Provide the [x, y] coordinate of the cell's center where the given text is located.  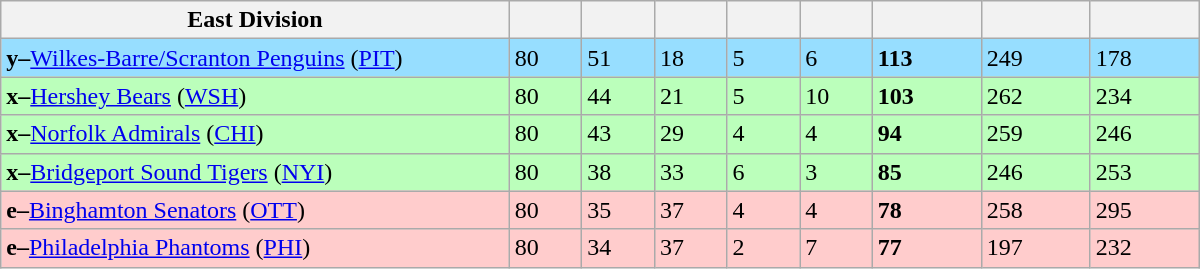
e–Binghamton Senators (OTT) [255, 210]
262 [1036, 96]
249 [1036, 58]
38 [618, 172]
85 [926, 172]
29 [690, 134]
43 [618, 134]
x–Bridgeport Sound Tigers (NYI) [255, 172]
18 [690, 58]
51 [618, 58]
x–Norfolk Admirals (CHI) [255, 134]
35 [618, 210]
113 [926, 58]
94 [926, 134]
259 [1036, 134]
y–Wilkes-Barre/Scranton Penguins (PIT) [255, 58]
33 [690, 172]
44 [618, 96]
East Division [255, 20]
3 [836, 172]
232 [1144, 248]
2 [764, 248]
7 [836, 248]
253 [1144, 172]
295 [1144, 210]
10 [836, 96]
78 [926, 210]
258 [1036, 210]
234 [1144, 96]
178 [1144, 58]
21 [690, 96]
e–Philadelphia Phantoms (PHI) [255, 248]
197 [1036, 248]
77 [926, 248]
34 [618, 248]
x–Hershey Bears (WSH) [255, 96]
103 [926, 96]
